Determine the [X, Y] coordinate at the center of the cell enclosing the given text.  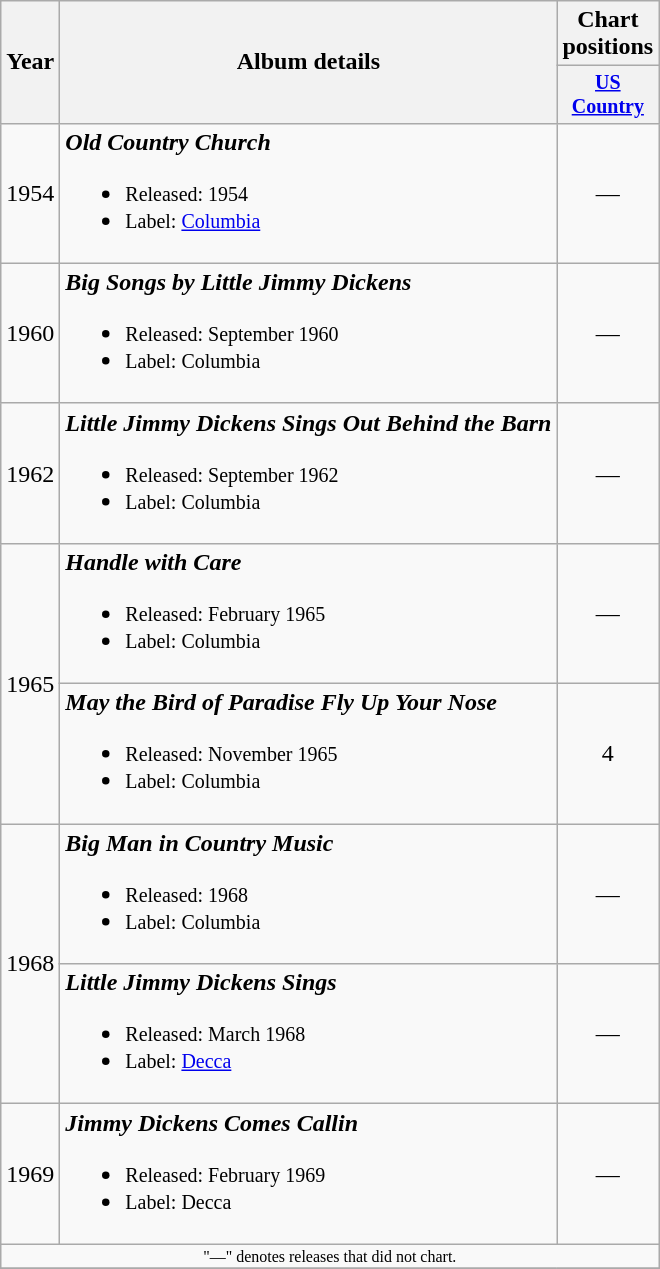
Big Man in Country MusicReleased: 1968Label: Columbia [308, 894]
Big Songs by Little Jimmy DickensReleased: September 1960Label: Columbia [308, 333]
Little Jimmy Dickens Sings Out Behind the BarnReleased: September 1962Label: Columbia [308, 473]
Chart positions [608, 34]
1965 [30, 683]
1960 [30, 333]
Little Jimmy Dickens SingsReleased: March 1968Label: Decca [308, 1034]
1962 [30, 473]
Old Country ChurchReleased: 1954Label: Columbia [308, 193]
1969 [30, 1174]
US Country [608, 94]
4 [608, 754]
Handle with CareReleased: February 1965Label: Columbia [308, 613]
1968 [30, 964]
Jimmy Dickens Comes CallinReleased: February 1969Label: Decca [308, 1174]
Album details [308, 62]
1954 [30, 193]
Year [30, 62]
May the Bird of Paradise Fly Up Your NoseReleased: November 1965Label: Columbia [308, 754]
"—" denotes releases that did not chart. [330, 1256]
